Detect which cell encompasses the target text, then output its [X, Y] center coordinate. 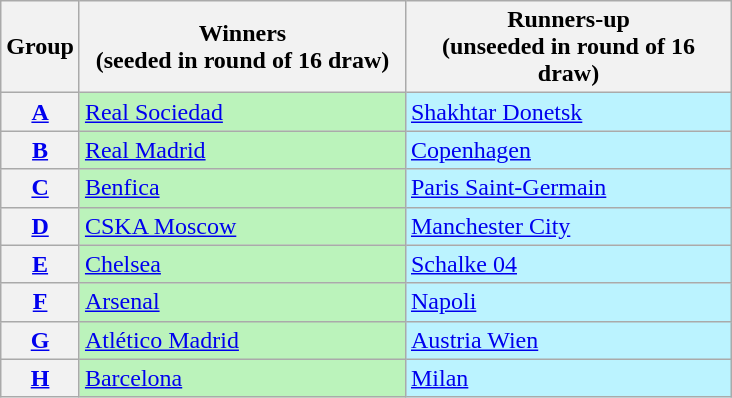
Real Sociedad [242, 112]
Group [40, 47]
Austria Wien [568, 340]
CSKA Moscow [242, 226]
Barcelona [242, 378]
Manchester City [568, 226]
Paris Saint-Germain [568, 188]
Shakhtar Donetsk [568, 112]
C [40, 188]
Arsenal [242, 302]
Napoli [568, 302]
Milan [568, 378]
G [40, 340]
Winners(seeded in round of 16 draw) [242, 47]
Schalke 04 [568, 264]
Runners-up(unseeded in round of 16 draw) [568, 47]
F [40, 302]
D [40, 226]
E [40, 264]
A [40, 112]
Copenhagen [568, 150]
Atlético Madrid [242, 340]
Benfica [242, 188]
H [40, 378]
B [40, 150]
Real Madrid [242, 150]
Chelsea [242, 264]
